Find where the given text appears and provide that cell's center as [X, Y] coordinate. 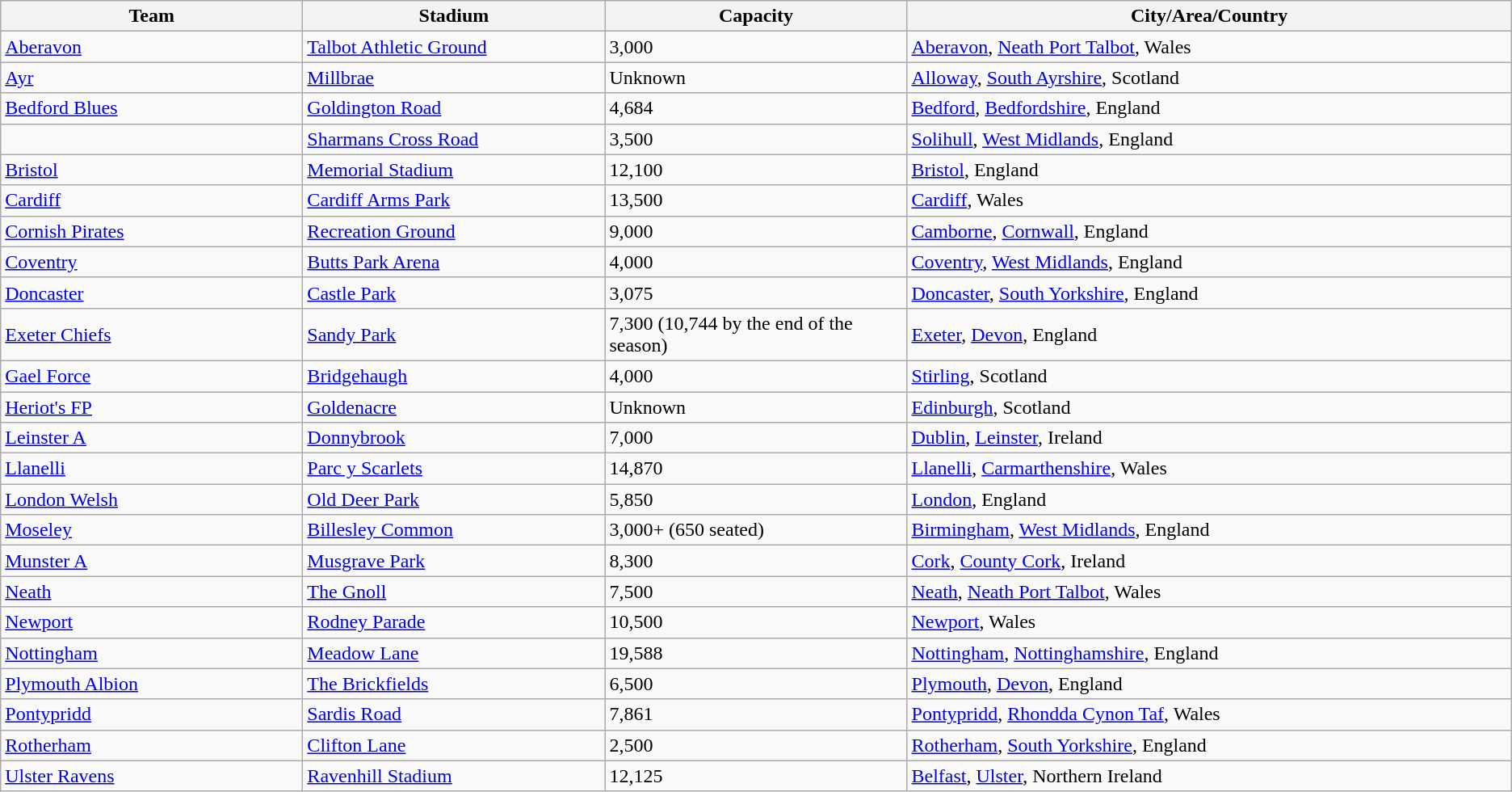
Plymouth, Devon, England [1209, 684]
3,000+ (650 seated) [756, 530]
3,000 [756, 47]
Pontypridd [152, 714]
Edinburgh, Scotland [1209, 407]
Cardiff, Wales [1209, 200]
Neath, Neath Port Talbot, Wales [1209, 592]
Cardiff [152, 200]
Bristol [152, 170]
Memorial Stadium [454, 170]
Doncaster [152, 293]
Llanelli, Carmarthenshire, Wales [1209, 469]
Millbrae [454, 78]
Goldenacre [454, 407]
Exeter, Devon, England [1209, 335]
12,125 [756, 776]
Leinster A [152, 438]
2,500 [756, 745]
Doncaster, South Yorkshire, England [1209, 293]
Munster A [152, 561]
Cardiff Arms Park [454, 200]
7,861 [756, 714]
Billesley Common [454, 530]
Ayr [152, 78]
Newport [152, 622]
Bridgehaugh [454, 376]
Old Deer Park [454, 499]
Sandy Park [454, 335]
13,500 [756, 200]
Llanelli [152, 469]
Ulster Ravens [152, 776]
Sardis Road [454, 714]
Rodney Parade [454, 622]
19,588 [756, 653]
7,000 [756, 438]
Bedford Blues [152, 108]
9,000 [756, 231]
City/Area/Country [1209, 16]
Sharmans Cross Road [454, 139]
Neath [152, 592]
Parc y Scarlets [454, 469]
Camborne, Cornwall, England [1209, 231]
Donnybrook [454, 438]
Butts Park Arena [454, 262]
London, England [1209, 499]
Aberavon, Neath Port Talbot, Wales [1209, 47]
8,300 [756, 561]
Bedford, Bedfordshire, England [1209, 108]
Coventry [152, 262]
Rotherham [152, 745]
Heriot's FP [152, 407]
Castle Park [454, 293]
Recreation Ground [454, 231]
3,075 [756, 293]
Ravenhill Stadium [454, 776]
Gael Force [152, 376]
Newport, Wales [1209, 622]
3,500 [756, 139]
Meadow Lane [454, 653]
Cornish Pirates [152, 231]
5,850 [756, 499]
Exeter Chiefs [152, 335]
Belfast, Ulster, Northern Ireland [1209, 776]
12,100 [756, 170]
Talbot Athletic Ground [454, 47]
Stadium [454, 16]
Musgrave Park [454, 561]
Nottingham, Nottinghamshire, England [1209, 653]
4,684 [756, 108]
Cork, County Cork, Ireland [1209, 561]
Bristol, England [1209, 170]
Nottingham [152, 653]
10,500 [756, 622]
Capacity [756, 16]
Moseley [152, 530]
Coventry, West Midlands, England [1209, 262]
Birmingham, West Midlands, England [1209, 530]
7,500 [756, 592]
Goldington Road [454, 108]
Team [152, 16]
Clifton Lane [454, 745]
Plymouth Albion [152, 684]
The Gnoll [454, 592]
Aberavon [152, 47]
The Brickfields [454, 684]
Dublin, Leinster, Ireland [1209, 438]
Rotherham, South Yorkshire, England [1209, 745]
Pontypridd, Rhondda Cynon Taf, Wales [1209, 714]
London Welsh [152, 499]
6,500 [756, 684]
Stirling, Scotland [1209, 376]
14,870 [756, 469]
Alloway, South Ayrshire, Scotland [1209, 78]
Solihull, West Midlands, England [1209, 139]
7,300 (10,744 by the end of the season) [756, 335]
